Search for the cell housing the specified text and yield its (X, Y) center coordinate. 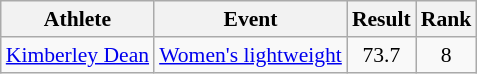
73.7 (382, 55)
Kimberley Dean (78, 55)
Athlete (78, 19)
Result (382, 19)
Event (250, 19)
Women's lightweight (250, 55)
Rank (446, 19)
8 (446, 55)
